Return the (x, y) coordinate for the center point of the cell that contains the specified text.  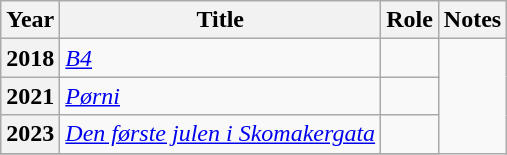
Pørni (220, 96)
B4 (220, 58)
Year (30, 20)
Notes (472, 20)
Title (220, 20)
2023 (30, 134)
Role (410, 20)
2021 (30, 96)
2018 (30, 58)
Den første julen i Skomakergata (220, 134)
